Output the [X, Y] coordinate of the center of the cell containing the given text.  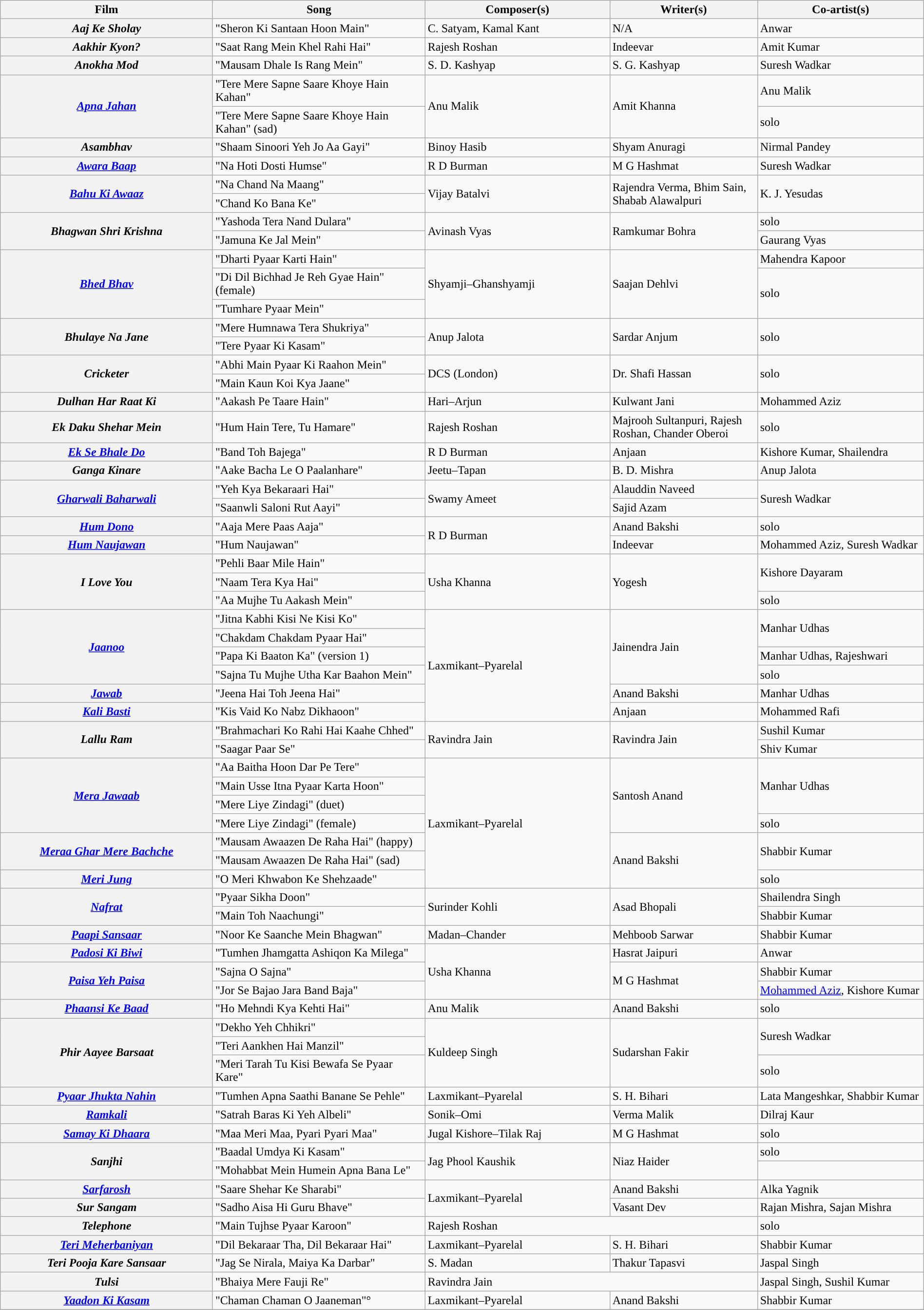
Ek Se Bhale Do [107, 452]
"Saanwli Saloni Rut Aayi" [319, 508]
"Saagar Paar Se" [319, 749]
Bhed Bhav [107, 284]
Phir Aayee Barsaat [107, 1052]
Meri Jung [107, 879]
"Chand Ko Bana Ke" [319, 203]
Saajan Dehlvi [683, 284]
Mehboob Sarwar [683, 935]
"Maa Meri Maa, Pyari Pyari Maa" [319, 1133]
Verma Malik [683, 1114]
Paisa Yeh Paisa [107, 981]
Bhulaye Na Jane [107, 337]
"Jag Se Nirala, Maiya Ka Darbar" [319, 1263]
Amit Kumar [840, 47]
Hum Dono [107, 526]
"Sajna Tu Mujhe Utha Kar Baahon Mein" [319, 675]
Sajid Azam [683, 508]
Ramkumar Bohra [683, 231]
Teri Meherbaniyan [107, 1245]
Anokha Mod [107, 65]
Vijay Batalvi [518, 194]
Nafrat [107, 907]
Film [107, 10]
Dilraj Kaur [840, 1114]
Ramkali [107, 1114]
Mohammed Aziz, Kishore Kumar [840, 990]
Jag Phool Kaushik [518, 1161]
"Saat Rang Mein Khel Rahi Hai" [319, 47]
Dr. Shafi Hassan [683, 374]
Aaj Ke Sholay [107, 28]
Madan–Chander [518, 935]
Tulsi [107, 1282]
Jaanoo [107, 647]
"Hum Hain Tere, Tu Hamare" [319, 427]
Hum Naujawan [107, 545]
Mohammed Rafi [840, 712]
Samay Ki Dhaara [107, 1133]
"Sajna O Sajna" [319, 972]
"Aakash Pe Taare Hain" [319, 402]
"Tere Mere Sapne Saare Khoye Hain Kahan" [319, 91]
"Dharti Pyaar Karti Hain" [319, 259]
"Jitna Kabhi Kisi Ne Kisi Ko" [319, 619]
Apna Jahan [107, 106]
"Brahmachari Ko Rahi Hai Kaahe Chhed" [319, 730]
Asambhav [107, 147]
Jaspal Singh, Sushil Kumar [840, 1282]
"Papa Ki Baaton Ka" (version 1) [319, 656]
Hasrat Jaipuri [683, 953]
Thakur Tapasvi [683, 1263]
Hari–Arjun [518, 402]
Jugal Kishore–Tilak Raj [518, 1133]
"Main Tujhse Pyaar Karoon" [319, 1226]
"Yashoda Tera Nand Dulara" [319, 221]
"Sheron Ki Santaan Hoon Main" [319, 28]
"Band Toh Bajega" [319, 452]
Jaspal Singh [840, 1263]
S. D. Kashyap [518, 65]
"Sadho Aisa Hi Guru Bhave" [319, 1208]
"Mere Humnawa Tera Shukriya" [319, 328]
"Abhi Main Pyaar Ki Raahon Mein" [319, 365]
Alauddin Naveed [683, 489]
Aakhir Kyon? [107, 47]
DCS (London) [518, 374]
Mohammed Aziz, Suresh Wadkar [840, 545]
Kishore Dayaram [840, 572]
"Pyaar Sikha Doon" [319, 898]
"Hum Naujawan" [319, 545]
"O Meri Khwabon Ke Shehzaade" [319, 879]
"Satrah Baras Ki Yeh Albeli" [319, 1114]
"Mausam Dhale Is Rang Mein" [319, 65]
"Mausam Awaazen De Raha Hai" (happy) [319, 841]
"Yeh Kya Bekaraari Hai" [319, 489]
Rajan Mishra, Sajan Mishra [840, 1208]
Lata Mangeshkar, Shabbir Kumar [840, 1096]
"Dekho Yeh Chhikri" [319, 1027]
Avinash Vyas [518, 231]
Kali Basti [107, 712]
"Bhaiya Mere Fauji Re" [319, 1282]
"Mere Liye Zindagi" (duet) [319, 804]
Gharwali Baharwali [107, 498]
"Tumhen Jhamgatta Ashiqon Ka Milega" [319, 953]
Awara Baap [107, 166]
B. D. Mishra [683, 470]
Shiv Kumar [840, 749]
"Kis Vaid Ko Nabz Dikhaoon" [319, 712]
"Tere Pyaar Ki Kasam" [319, 346]
Gaurang Vyas [840, 240]
"Saare Shehar Ke Sharabi" [319, 1189]
Yaadon Ki Kasam [107, 1300]
Sanjhi [107, 1161]
Jawab [107, 693]
"Main Kaun Koi Kya Jaane" [319, 383]
Telephone [107, 1226]
"Jamuna Ke Jal Mein" [319, 240]
"Chaman Chaman O Jaaneman"° [319, 1300]
Shyam Anuragi [683, 147]
"Aa Mujhe Tu Aakash Mein" [319, 601]
Kishore Kumar, Shailendra [840, 452]
Alka Yagnik [840, 1189]
Lallu Ram [107, 740]
Niaz Haider [683, 1161]
Sudarshan Fakir [683, 1052]
Swamy Ameet [518, 498]
K. J. Yesudas [840, 194]
"Tumhen Apna Saathi Banane Se Pehle" [319, 1096]
Nirmal Pandey [840, 147]
"Aaja Mere Paas Aaja" [319, 526]
"Baadal Umdya Ki Kasam" [319, 1152]
"Chakdam Chakdam Pyaar Hai" [319, 638]
Bahu Ki Awaaz [107, 194]
"Aa Baitha Hoon Dar Pe Tere" [319, 767]
Ek Daku Shehar Mein [107, 427]
Asad Bhopali [683, 907]
Shyamji–Ghanshyamji [518, 284]
Yogesh [683, 582]
"Tere Mere Sapne Saare Khoye Hain Kahan" (sad) [319, 122]
Paapi Sansaar [107, 935]
"Aake Bacha Le O Paalanhare" [319, 470]
"Ho Mehndi Kya Kehti Hai" [319, 1009]
Dulhan Har Raat Ki [107, 402]
Sarfarosh [107, 1189]
"Tumhare Pyaar Mein" [319, 309]
"Noor Ke Saanche Mein Bhagwan" [319, 935]
"Mere Liye Zindagi" (female) [319, 823]
Rajendra Verma, Bhim Sain, Shabab Alawalpuri [683, 194]
Pyaar Jhukta Nahin [107, 1096]
Song [319, 10]
C. Satyam, Kamal Kant [518, 28]
Sonik–Omi [518, 1114]
"Main Toh Naachungi" [319, 916]
Padosi Ki Biwi [107, 953]
"Dil Bekaraar Tha, Dil Bekaraar Hai" [319, 1245]
Mohammed Aziz [840, 402]
Sushil Kumar [840, 730]
I Love You [107, 582]
Manhar Udhas, Rajeshwari [840, 656]
"Pehli Baar Mile Hain" [319, 563]
Vasant Dev [683, 1208]
Writer(s) [683, 10]
"Di Dil Bichhad Je Reh Gyae Hain" (female) [319, 284]
"Teri Aankhen Hai Manzil" [319, 1046]
Jeetu–Tapan [518, 470]
Majrooh Sultanpuri, Rajesh Roshan, Chander Oberoi [683, 427]
"Shaam Sinoori Yeh Jo Aa Gayi" [319, 147]
Amit Khanna [683, 106]
Jainendra Jain [683, 647]
"Na Hoti Dosti Humse" [319, 166]
Cricketer [107, 374]
"Mohabbat Mein Humein Apna Bana Le" [319, 1170]
Phaansi Ke Baad [107, 1009]
Shailendra Singh [840, 898]
Mahendra Kapoor [840, 259]
Kuldeep Singh [518, 1052]
"Naam Tera Kya Hai" [319, 582]
Bhagwan Shri Krishna [107, 231]
"Main Usse Itna Pyaar Karta Hoon" [319, 786]
Sardar Anjum [683, 337]
Meraa Ghar Mere Bachche [107, 851]
Surinder Kohli [518, 907]
Co-artist(s) [840, 10]
Sur Sangam [107, 1208]
Santosh Anand [683, 795]
Kulwant Jani [683, 402]
"Mausam Awaazen De Raha Hai" (sad) [319, 860]
Teri Pooja Kare Sansaar [107, 1263]
S. Madan [518, 1263]
Mera Jawaab [107, 795]
"Jor Se Bajao Jara Band Baja" [319, 990]
"Jeena Hai Toh Jeena Hai" [319, 693]
Composer(s) [518, 10]
N/A [683, 28]
"Meri Tarah Tu Kisi Bewafa Se Pyaar Kare" [319, 1071]
"Na Chand Na Maang" [319, 184]
Ganga Kinare [107, 470]
S. G. Kashyap [683, 65]
Binoy Hasib [518, 147]
